Output the (x, y) coordinate of the center of the cell containing the given text.  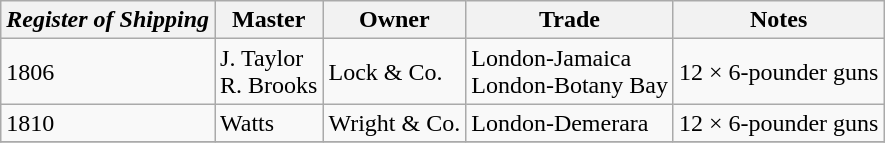
London-Demerara (570, 123)
London-Jamaica London-Botany Bay (570, 72)
1810 (108, 123)
Lock & Co. (394, 72)
Master (269, 20)
Notes (778, 20)
1806 (108, 72)
Owner (394, 20)
Register of Shipping (108, 20)
Wright & Co. (394, 123)
J. Taylor R. Brooks (269, 72)
Trade (570, 20)
Watts (269, 123)
